Determine the (X, Y) coordinate at the center of the cell enclosing the given text.  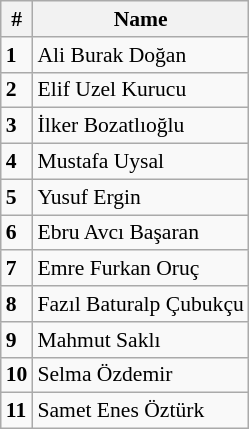
8 (17, 304)
2 (17, 90)
Ali Burak Doğan (140, 55)
11 (17, 411)
5 (17, 197)
Elif Uzel Kurucu (140, 90)
10 (17, 375)
Fazıl Baturalp Çubukçu (140, 304)
# (17, 19)
7 (17, 269)
Samet Enes Öztürk (140, 411)
Emre Furkan Oruç (140, 269)
Mahmut Saklı (140, 340)
1 (17, 55)
İlker Bozatlıoğlu (140, 126)
4 (17, 162)
Selma Özdemir (140, 375)
Name (140, 19)
Ebru Avcı Başaran (140, 233)
Yusuf Ergin (140, 197)
9 (17, 340)
6 (17, 233)
Mustafa Uysal (140, 162)
3 (17, 126)
